Pinpoint the cell where the given text exists, returning its (X, Y) midpoint coordinate. 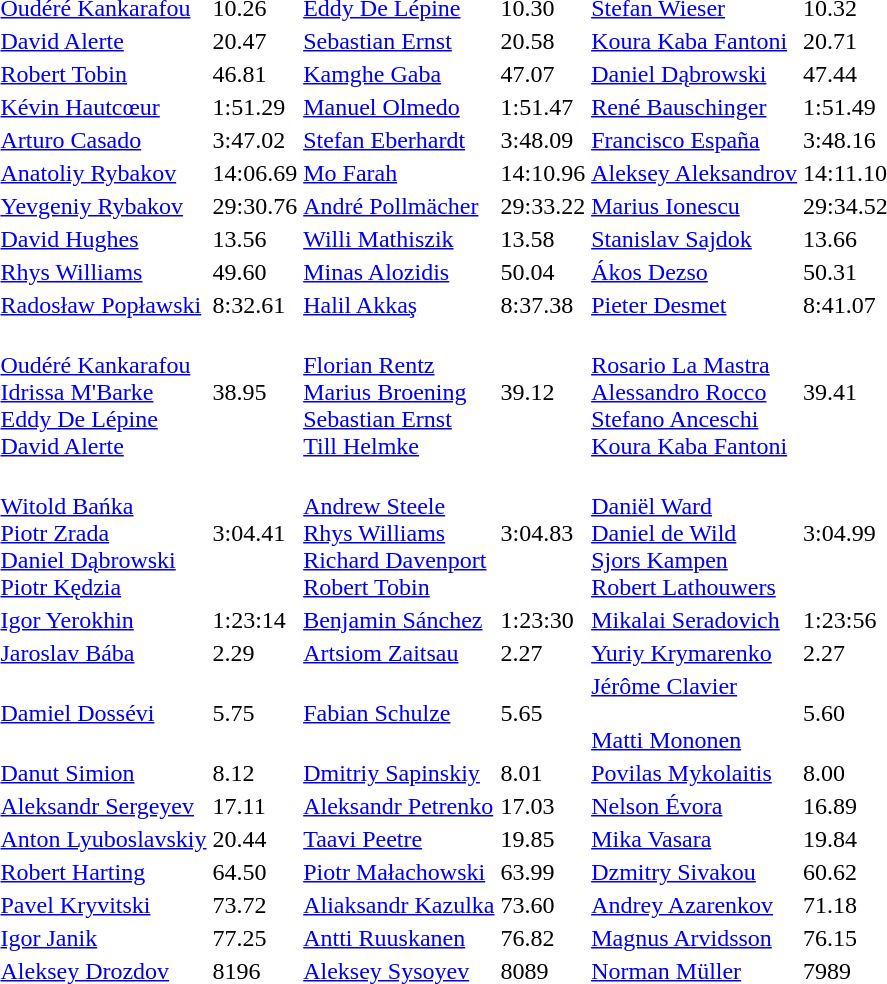
1:51.29 (255, 107)
Antti Ruuskanen (399, 938)
20.44 (255, 839)
8:32.61 (255, 305)
19.85 (543, 839)
3:48.09 (543, 140)
1:23:30 (543, 620)
3:47.02 (255, 140)
39.12 (543, 392)
Stefan Eberhardt (399, 140)
Mo Farah (399, 173)
Daniël WardDaniel de WildSjors KampenRobert Lathouwers (694, 533)
3:04.41 (255, 533)
50.04 (543, 272)
Rosario La MastraAlessandro RoccoStefano AnceschiKoura Kaba Fantoni (694, 392)
Sebastian Ernst (399, 41)
8:37.38 (543, 305)
8.01 (543, 773)
André Pollmächer (399, 206)
5.75 (255, 713)
René Bauschinger (694, 107)
Willi Mathiszik (399, 239)
47.07 (543, 74)
Aleksandr Petrenko (399, 806)
2.29 (255, 653)
5.65 (543, 713)
Magnus Arvidsson (694, 938)
Aleksey Aleksandrov (694, 173)
76.82 (543, 938)
Halil Akkaş (399, 305)
73.60 (543, 905)
Povilas Mykolaitis (694, 773)
Taavi Peetre (399, 839)
63.99 (543, 872)
20.58 (543, 41)
Fabian Schulze (399, 713)
Ákos Dezso (694, 272)
Daniel Dąbrowski (694, 74)
Koura Kaba Fantoni (694, 41)
Mika Vasara (694, 839)
64.50 (255, 872)
8.12 (255, 773)
Kamghe Gaba (399, 74)
73.72 (255, 905)
77.25 (255, 938)
29:30.76 (255, 206)
1:51.47 (543, 107)
1:23:14 (255, 620)
Francisco España (694, 140)
29:33.22 (543, 206)
Aliaksandr Kazulka (399, 905)
13.56 (255, 239)
Stanislav Sajdok (694, 239)
Minas Alozidis (399, 272)
49.60 (255, 272)
14:10.96 (543, 173)
Marius Ionescu (694, 206)
2.27 (543, 653)
Dmitriy Sapinskiy (399, 773)
Nelson Évora (694, 806)
Dzmitry Sivakou (694, 872)
46.81 (255, 74)
Florian RentzMarius BroeningSebastian ErnstTill Helmke (399, 392)
13.58 (543, 239)
Benjamin Sánchez (399, 620)
Piotr Małachowski (399, 872)
Mikalai Seradovich (694, 620)
20.47 (255, 41)
Andrey Azarenkov (694, 905)
Jérôme ClavierMatti Mononen (694, 713)
17.11 (255, 806)
Pieter Desmet (694, 305)
38.95 (255, 392)
Yuriy Krymarenko (694, 653)
Manuel Olmedo (399, 107)
Artsiom Zaitsau (399, 653)
3:04.83 (543, 533)
Andrew SteeleRhys WilliamsRichard DavenportRobert Tobin (399, 533)
14:06.69 (255, 173)
17.03 (543, 806)
